Find where the given text appears and provide that cell's center as (X, Y) coordinate. 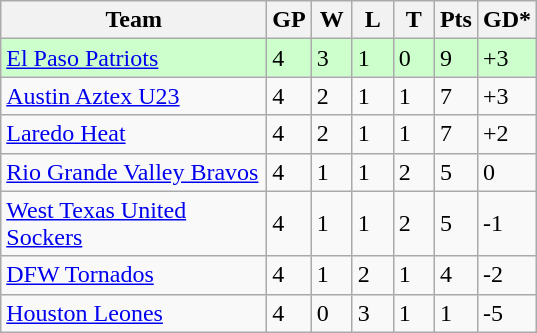
-5 (506, 313)
DFW Tornados (134, 275)
Pts (456, 20)
9 (456, 58)
GP (289, 20)
-1 (506, 224)
L (372, 20)
T (414, 20)
W (332, 20)
Team (134, 20)
Laredo Heat (134, 134)
Rio Grande Valley Bravos (134, 172)
-2 (506, 275)
West Texas United Sockers (134, 224)
+2 (506, 134)
El Paso Patriots (134, 58)
GD* (506, 20)
Houston Leones (134, 313)
Austin Aztex U23 (134, 96)
